Capture the cell that displays the provided text and extract its [X, Y] central coordinate. 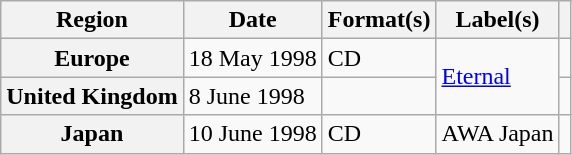
8 June 1998 [252, 96]
Region [92, 20]
10 June 1998 [252, 134]
AWA Japan [498, 134]
Label(s) [498, 20]
Date [252, 20]
United Kingdom [92, 96]
18 May 1998 [252, 58]
Europe [92, 58]
Japan [92, 134]
Format(s) [379, 20]
Eternal [498, 77]
